Output the (X, Y) coordinate of the center of the cell containing the given text.  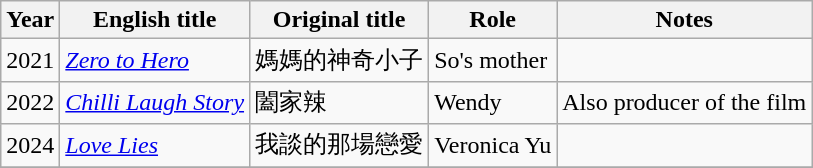
Original title (340, 20)
Role (493, 20)
Chilli Laugh Story (155, 102)
Love Lies (155, 146)
2021 (30, 60)
Zero to Hero (155, 60)
Year (30, 20)
So's mother (493, 60)
Also producer of the film (684, 102)
闔家辣 (340, 102)
English title (155, 20)
媽媽的神奇小子 (340, 60)
2022 (30, 102)
Wendy (493, 102)
2024 (30, 146)
Veronica Yu (493, 146)
Notes (684, 20)
我談的那場戀愛 (340, 146)
